Capture the cell that displays the provided text and extract its [x, y] central coordinate. 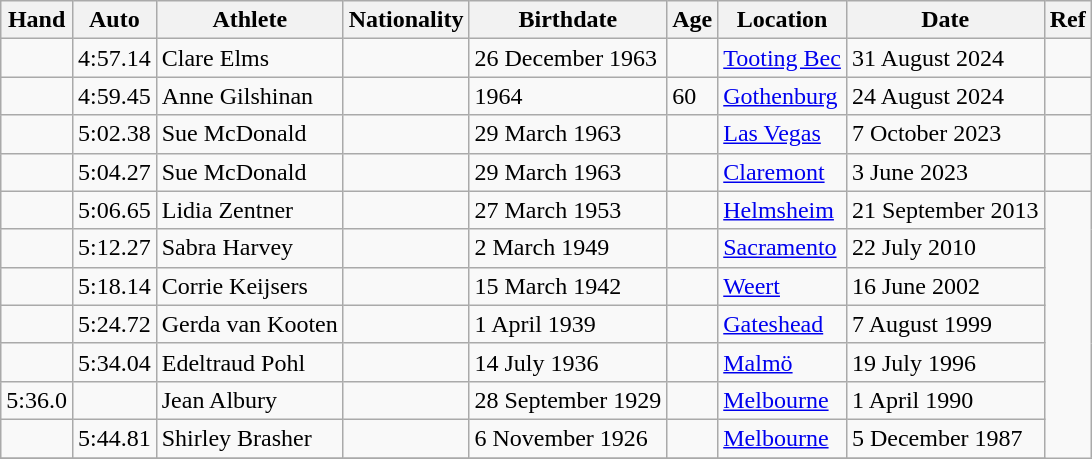
7 October 2023 [945, 134]
27 March 1953 [568, 210]
Lidia Zentner [250, 210]
5 December 1987 [945, 438]
Sabra Harvey [250, 248]
Malmö [782, 362]
4:57.14 [114, 58]
Claremont [782, 172]
5:36.0 [37, 400]
Corrie Keijsers [250, 286]
60 [692, 96]
Anne Gilshinan [250, 96]
5:34.04 [114, 362]
Shirley Brasher [250, 438]
Clare Elms [250, 58]
Jean Albury [250, 400]
16 June 2002 [945, 286]
5:02.38 [114, 134]
21 September 2013 [945, 210]
2 March 1949 [568, 248]
Athlete [250, 20]
Helmsheim [782, 210]
Edeltraud Pohl [250, 362]
15 March 1942 [568, 286]
24 August 2024 [945, 96]
22 July 2010 [945, 248]
26 December 1963 [568, 58]
3 June 2023 [945, 172]
Gateshead [782, 324]
Las Vegas [782, 134]
4:59.45 [114, 96]
Weert [782, 286]
5:12.27 [114, 248]
1 April 1939 [568, 324]
Date [945, 20]
7 August 1999 [945, 324]
14 July 1936 [568, 362]
1 April 1990 [945, 400]
1964 [568, 96]
Location [782, 20]
Ref [1068, 20]
19 July 1996 [945, 362]
Gothenburg [782, 96]
5:06.65 [114, 210]
Gerda van Kooten [250, 324]
Hand [37, 20]
5:24.72 [114, 324]
Auto [114, 20]
Birthdate [568, 20]
Tooting Bec [782, 58]
Nationality [406, 20]
28 September 1929 [568, 400]
5:18.14 [114, 286]
31 August 2024 [945, 58]
5:04.27 [114, 172]
6 November 1926 [568, 438]
Sacramento [782, 248]
Age [692, 20]
5:44.81 [114, 438]
